Output the [X, Y] coordinate of the center of the cell containing the given text.  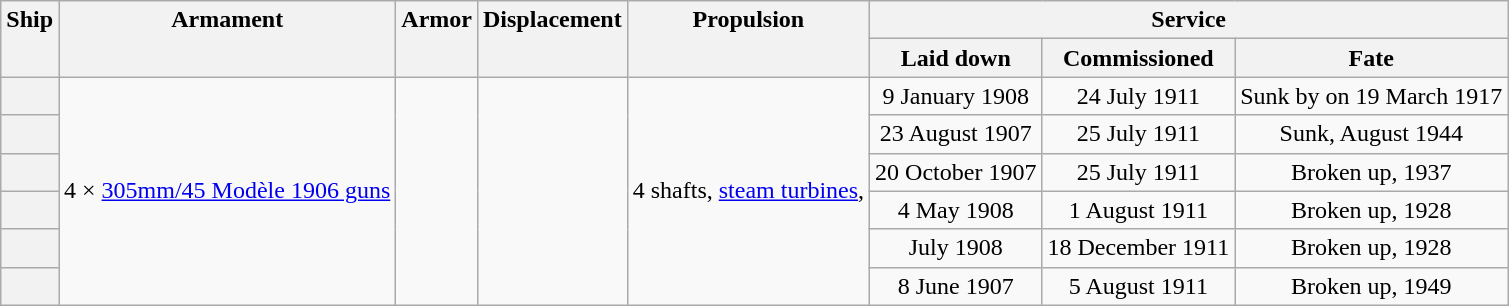
Laid down [956, 58]
Displacement [552, 39]
Commissioned [1138, 58]
July 1908 [956, 248]
Ship [30, 39]
Armament [228, 39]
4 May 1908 [956, 210]
23 August 1907 [956, 134]
4 × 305mm/45 Modèle 1906 guns [228, 191]
5 August 1911 [1138, 286]
18 December 1911 [1138, 248]
20 October 1907 [956, 172]
Broken up, 1937 [1372, 172]
4 shafts, steam turbines, [748, 191]
8 June 1907 [956, 286]
Propulsion [748, 39]
Sunk by on 19 March 1917 [1372, 96]
24 July 1911 [1138, 96]
9 January 1908 [956, 96]
1 August 1911 [1138, 210]
Broken up, 1949 [1372, 286]
Armor [437, 39]
Fate [1372, 58]
Sunk, August 1944 [1372, 134]
Service [1189, 20]
